For the text-containing cell, return its midpoint in [x, y] coordinate format. 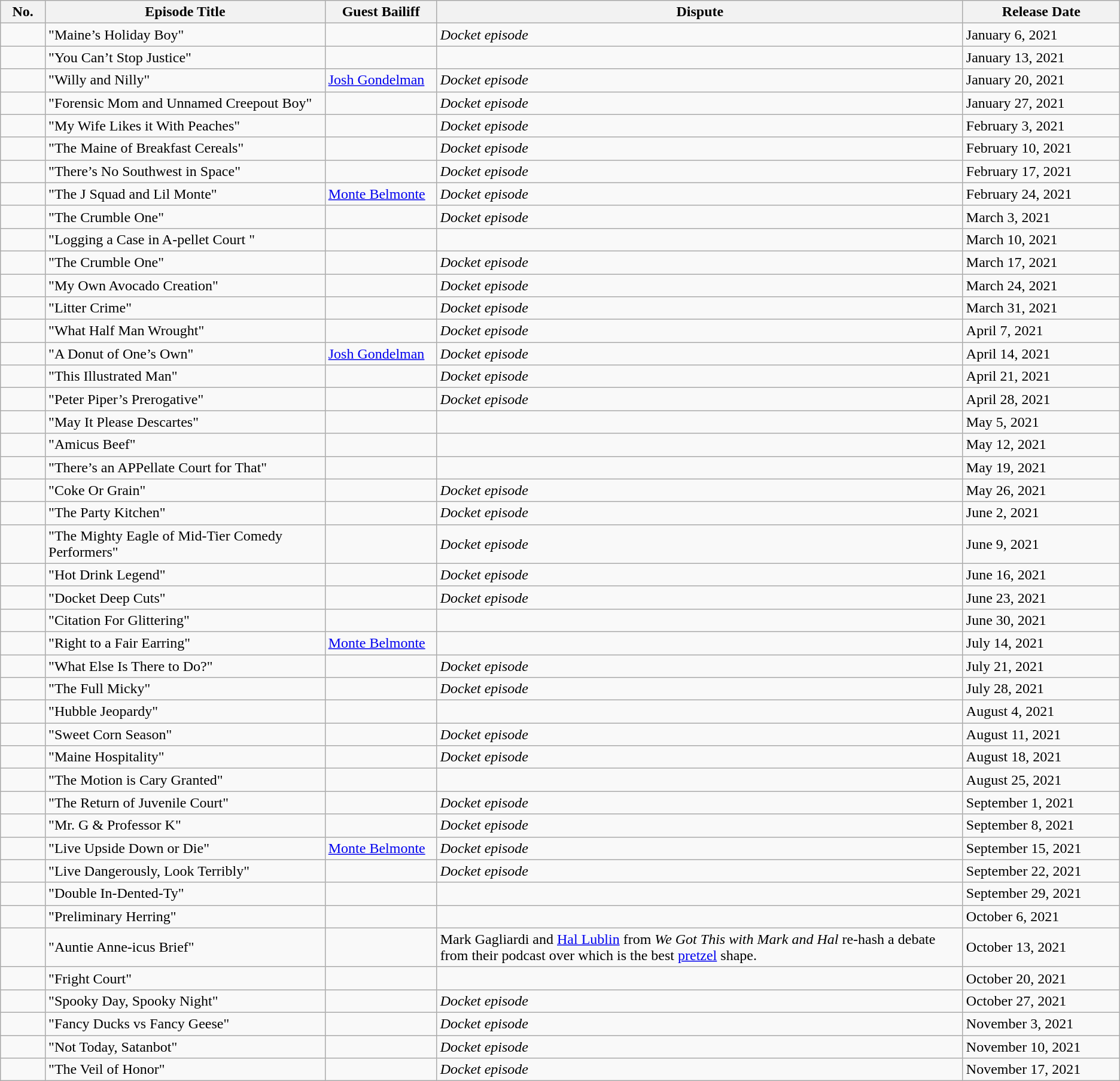
Dispute [700, 12]
April 21, 2021 [1041, 376]
May 5, 2021 [1041, 422]
"Live Dangerously, Look Terribly" [185, 871]
September 1, 2021 [1041, 803]
"Auntie Anne-icus Brief" [185, 947]
October 27, 2021 [1041, 1001]
"May It Please Descartes" [185, 422]
"Citation For Glittering" [185, 620]
"There’s No Southwest in Space" [185, 171]
"Litter Crime" [185, 308]
November 10, 2021 [1041, 1047]
March 3, 2021 [1041, 217]
"Maine’s Holiday Boy" [185, 35]
May 12, 2021 [1041, 445]
September 15, 2021 [1041, 848]
March 24, 2021 [1041, 286]
Episode Title [185, 12]
"The Return of Juvenile Court" [185, 803]
October 13, 2021 [1041, 947]
February 17, 2021 [1041, 171]
June 23, 2021 [1041, 597]
July 14, 2021 [1041, 643]
"Hubble Jeopardy" [185, 712]
July 28, 2021 [1041, 689]
September 22, 2021 [1041, 871]
January 13, 2021 [1041, 57]
January 20, 2021 [1041, 80]
"What Else Is There to Do?" [185, 666]
"Maine Hospitality" [185, 757]
November 17, 2021 [1041, 1070]
"My Own Avocado Creation" [185, 286]
February 10, 2021 [1041, 148]
"This Illustrated Man" [185, 376]
May 26, 2021 [1041, 490]
Release Date [1041, 12]
"Sweet Corn Season" [185, 734]
March 31, 2021 [1041, 308]
March 17, 2021 [1041, 262]
July 21, 2021 [1041, 666]
September 8, 2021 [1041, 825]
"Logging a Case in A-pellet Court " [185, 239]
"The Motion is Cary Granted" [185, 780]
"A Donut of One’s Own" [185, 354]
No. [23, 12]
Guest Bailiff [381, 12]
"Peter Piper’s Prerogative" [185, 399]
January 27, 2021 [1041, 103]
"Hot Drink Legend" [185, 575]
August 4, 2021 [1041, 712]
August 18, 2021 [1041, 757]
April 28, 2021 [1041, 399]
August 25, 2021 [1041, 780]
September 29, 2021 [1041, 894]
January 6, 2021 [1041, 35]
March 10, 2021 [1041, 239]
June 30, 2021 [1041, 620]
April 7, 2021 [1041, 331]
"Mr. G & Professor K" [185, 825]
November 3, 2021 [1041, 1024]
April 14, 2021 [1041, 354]
October 20, 2021 [1041, 978]
"Amicus Beef" [185, 445]
"Willy and Nilly" [185, 80]
"Fright Court" [185, 978]
"Forensic Mom and Unnamed Creepout Boy" [185, 103]
August 11, 2021 [1041, 734]
Mark Gagliardi and Hal Lublin from We Got This with Mark and Hal re-hash a debate from their podcast over which is the best pretzel shape. [700, 947]
"Coke Or Grain" [185, 490]
"The Veil of Honor" [185, 1070]
"The Mighty Eagle of Mid-Tier Comedy Performers" [185, 543]
"Preliminary Herring" [185, 916]
"Docket Deep Cuts" [185, 597]
"Spooky Day, Spooky Night" [185, 1001]
"The Party Kitchen" [185, 513]
"What Half Man Wrought" [185, 331]
June 9, 2021 [1041, 543]
"Fancy Ducks vs Fancy Geese" [185, 1024]
"The Maine of Breakfast Cereals" [185, 148]
February 3, 2021 [1041, 126]
February 24, 2021 [1041, 194]
"Not Today, Satanbot" [185, 1047]
June 16, 2021 [1041, 575]
"My Wife Likes it With Peaches" [185, 126]
"Double In-Dented-Ty" [185, 894]
"You Can’t Stop Justice" [185, 57]
June 2, 2021 [1041, 513]
"Right to a Fair Earring" [185, 643]
"The J Squad and Lil Monte" [185, 194]
"Live Upside Down or Die" [185, 848]
October 6, 2021 [1041, 916]
May 19, 2021 [1041, 467]
"The Full Micky" [185, 689]
"There’s an APPellate Court for That" [185, 467]
